Return [X, Y] of the center of cell containing provided text 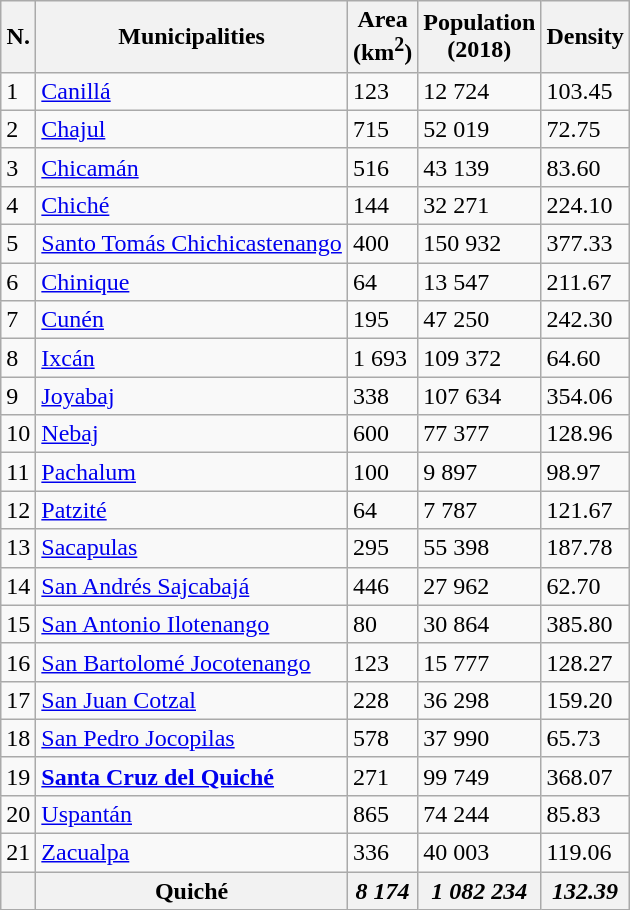
1 [18, 91]
377.33 [585, 244]
4 [18, 205]
12 724 [480, 91]
150 932 [480, 244]
271 [382, 776]
15 777 [480, 662]
211.67 [585, 282]
17 [18, 700]
Joyabaj [192, 396]
Santo Tomás Chichicastenango [192, 244]
13 547 [480, 282]
36 298 [480, 700]
11 [18, 472]
385.80 [585, 624]
119.06 [585, 853]
Santa Cruz del Quiché [192, 776]
12 [18, 510]
242.30 [585, 320]
336 [382, 853]
Municipalities [192, 37]
43 139 [480, 167]
7 787 [480, 510]
Chicamán [192, 167]
228 [382, 700]
600 [382, 434]
8 174 [382, 891]
40 003 [480, 853]
San Andrés Sajcabajá [192, 586]
64.60 [585, 358]
109 372 [480, 358]
52 019 [480, 129]
1 693 [382, 358]
Quiché [192, 891]
128.27 [585, 662]
62.70 [585, 586]
13 [18, 548]
32 271 [480, 205]
187.78 [585, 548]
107 634 [480, 396]
Uspantán [192, 814]
14 [18, 586]
30 864 [480, 624]
195 [382, 320]
37 990 [480, 738]
3 [18, 167]
Area(km2) [382, 37]
85.83 [585, 814]
159.20 [585, 700]
20 [18, 814]
7 [18, 320]
400 [382, 244]
715 [382, 129]
100 [382, 472]
65.73 [585, 738]
10 [18, 434]
21 [18, 853]
354.06 [585, 396]
Density [585, 37]
Cunén [192, 320]
99 749 [480, 776]
865 [382, 814]
18 [18, 738]
Sacapulas [192, 548]
Pachalum [192, 472]
San Bartolomé Jocotenango [192, 662]
1 082 234 [480, 891]
19 [18, 776]
83.60 [585, 167]
San Juan Cotzal [192, 700]
98.97 [585, 472]
San Pedro Jocopilas [192, 738]
9 897 [480, 472]
San Antonio Ilotenango [192, 624]
N. [18, 37]
103.45 [585, 91]
47 250 [480, 320]
Canillá [192, 91]
Chajul [192, 129]
16 [18, 662]
132.39 [585, 891]
Nebaj [192, 434]
338 [382, 396]
Chinique [192, 282]
Patzité [192, 510]
578 [382, 738]
74 244 [480, 814]
446 [382, 586]
6 [18, 282]
27 962 [480, 586]
224.10 [585, 205]
368.07 [585, 776]
Chiché [192, 205]
77 377 [480, 434]
Zacualpa [192, 853]
Population(2018) [480, 37]
55 398 [480, 548]
Ixcán [192, 358]
295 [382, 548]
9 [18, 396]
72.75 [585, 129]
2 [18, 129]
80 [382, 624]
516 [382, 167]
5 [18, 244]
128.96 [585, 434]
144 [382, 205]
121.67 [585, 510]
15 [18, 624]
8 [18, 358]
